Pinpoint the cell where the given text exists, returning its [X, Y] midpoint coordinate. 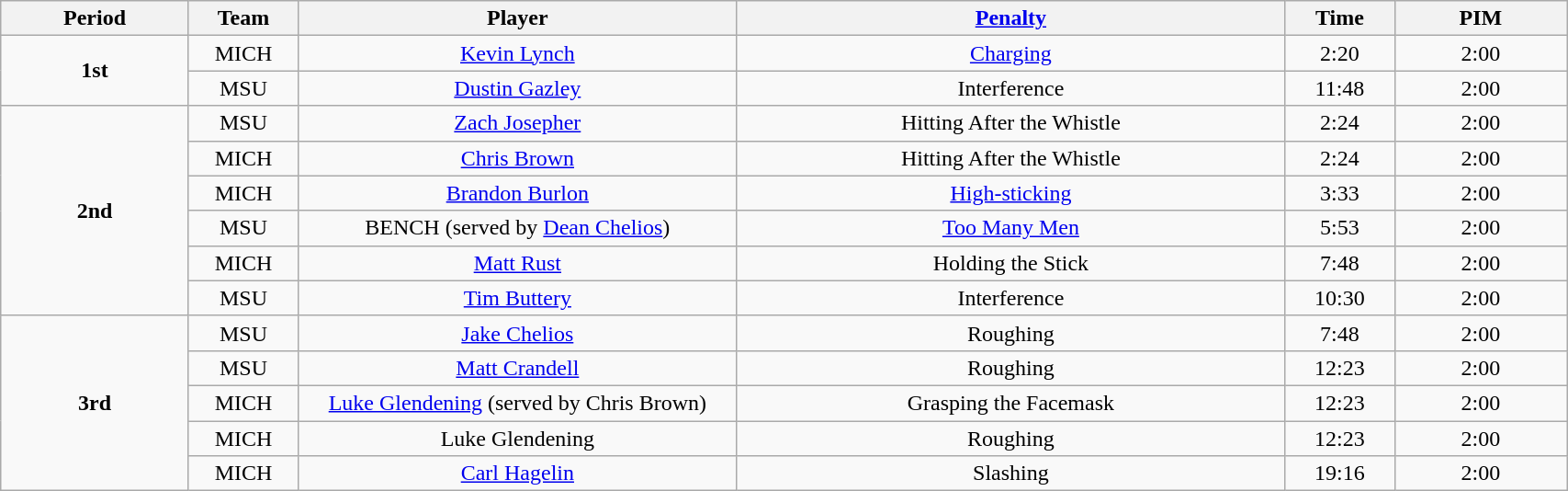
Luke Glendening (served by Chris Brown) [518, 403]
2:20 [1339, 53]
Luke Glendening [518, 439]
3:33 [1339, 193]
Too Many Men [1010, 228]
Brandon Burlon [518, 193]
1st [96, 71]
Player [518, 18]
Zach Josepher [518, 123]
Time [1339, 18]
3rd [96, 403]
5:53 [1339, 228]
Period [96, 18]
PIM [1481, 18]
BENCH (served by Dean Chelios) [518, 228]
Carl Hagelin [518, 474]
Team [243, 18]
Penalty [1010, 18]
Grasping the Facemask [1010, 403]
Kevin Lynch [518, 53]
Matt Rust [518, 263]
Matt Crandell [518, 368]
Tim Buttery [518, 298]
11:48 [1339, 88]
Charging [1010, 53]
Holding the Stick [1010, 263]
Slashing [1010, 474]
High-sticking [1010, 193]
Jake Chelios [518, 333]
Dustin Gazley [518, 88]
Chris Brown [518, 158]
2nd [96, 211]
19:16 [1339, 474]
10:30 [1339, 298]
